Capture the cell that displays the provided text and extract its [x, y] central coordinate. 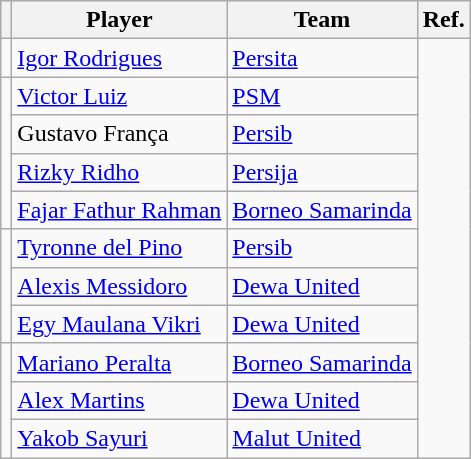
Gustavo França [120, 134]
Player [120, 20]
PSM [322, 96]
Tyronne del Pino [120, 248]
Alex Martins [120, 400]
Alexis Messidoro [120, 286]
Egy Maulana Vikri [120, 324]
Team [322, 20]
Persija [322, 172]
Victor Luiz [120, 96]
Malut United [322, 438]
Rizky Ridho [120, 172]
Persita [322, 58]
Fajar Fathur Rahman [120, 210]
Yakob Sayuri [120, 438]
Igor Rodrigues [120, 58]
Mariano Peralta [120, 362]
Ref. [444, 20]
